Output the [x, y] coordinate of the center of the cell containing the given text.  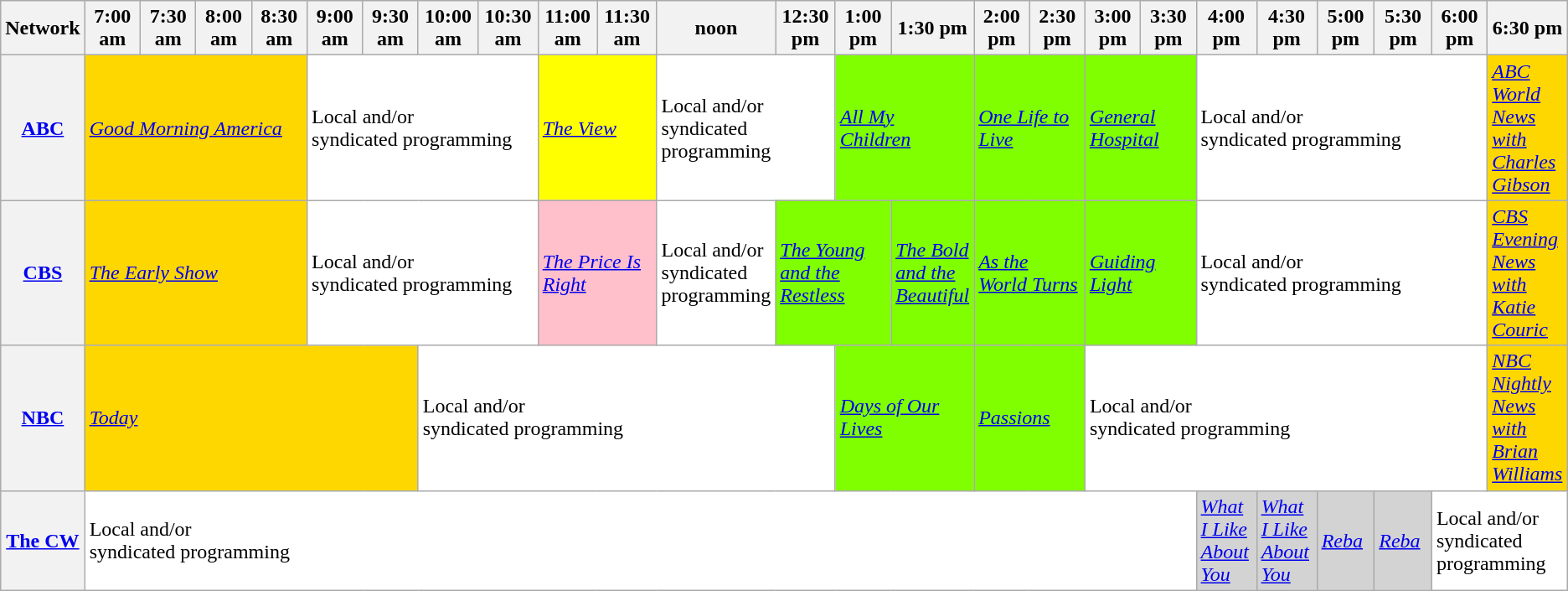
4:00 pm [1226, 29]
All My Children [905, 127]
The Bold and the Beautiful [933, 273]
9:00 am [335, 29]
ABC World News with Charles Gibson [1528, 127]
7:00 am [112, 29]
4:30 pm [1287, 29]
1:00 pm [863, 29]
3:00 pm [1112, 29]
1:30 pm [933, 29]
CBS [43, 273]
ABC [43, 127]
One Life to Live [1030, 127]
Good Morning America [196, 127]
The Early Show [196, 273]
10:00 am [447, 29]
As the World Turns [1030, 273]
8:00 am [224, 29]
NBC [43, 417]
7:30 am [168, 29]
6:00 pm [1459, 29]
5:00 pm [1345, 29]
12:30 pm [806, 29]
The Price Is Right [597, 273]
8:30 am [279, 29]
9:30 am [390, 29]
Network [43, 29]
CBS Evening News with Katie Couric [1528, 273]
Passions [1030, 417]
The View [597, 127]
Days of Our Lives [905, 417]
General Hospital [1141, 127]
The CW [43, 540]
10:30 am [508, 29]
noon [716, 29]
NBC Nightly News with Brian Williams [1528, 417]
6:30 pm [1528, 29]
The Young and the Restless [833, 273]
11:00 am [568, 29]
Today [251, 417]
3:30 pm [1168, 29]
11:30 am [627, 29]
2:30 pm [1057, 29]
5:30 pm [1404, 29]
Guiding Light [1141, 273]
2:00 pm [1002, 29]
